Provide the (x, y) coordinate of the cell's center where the given text is located.  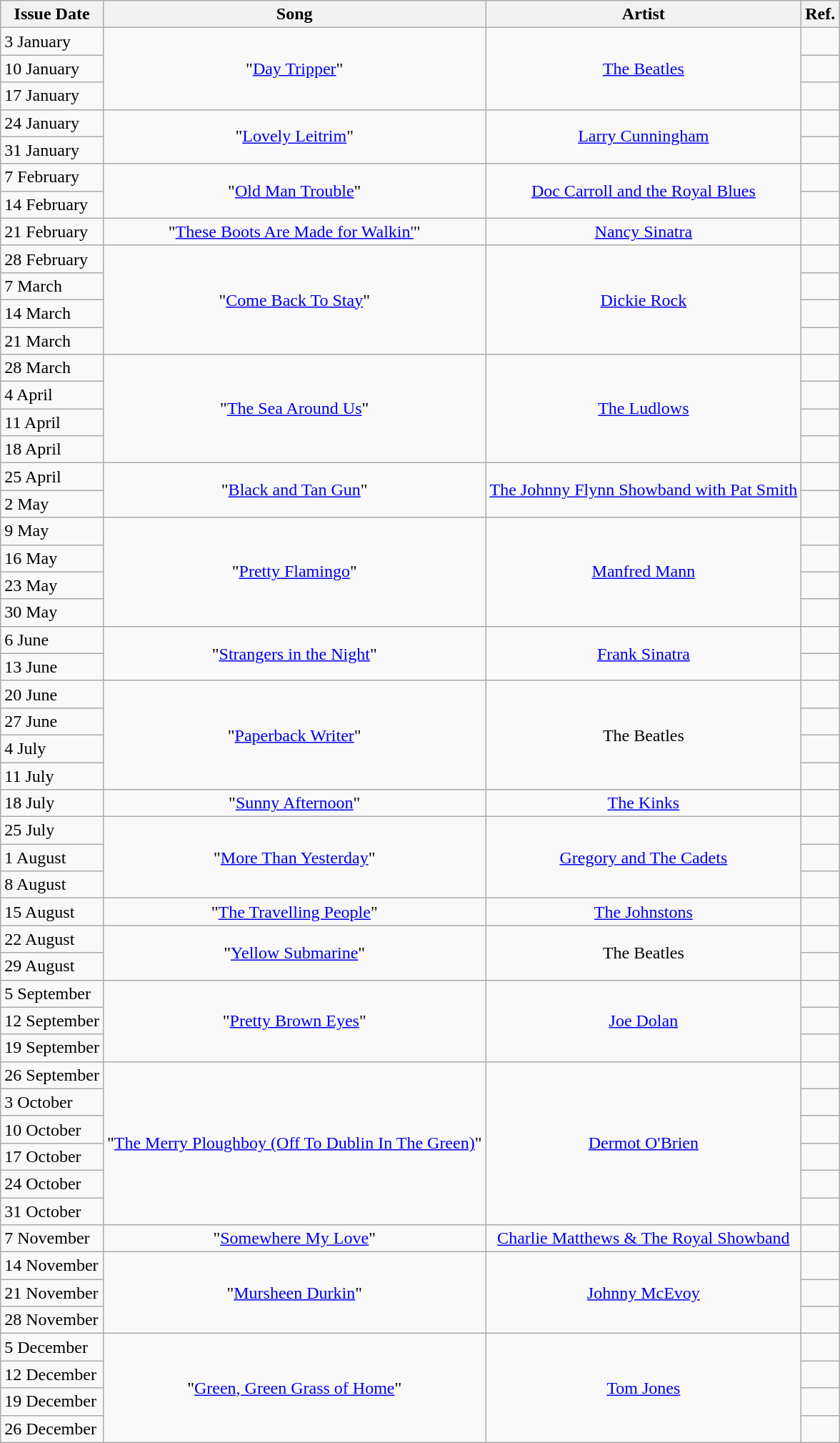
28 November (52, 1320)
11 July (52, 775)
Charlie Matthews & The Royal Showband (644, 1239)
24 October (52, 1184)
Larry Cunningham (644, 137)
Tom Jones (644, 1388)
26 December (52, 1429)
1 August (52, 858)
28 March (52, 368)
17 January (52, 96)
11 April (52, 422)
"Black and Tan Gun" (294, 490)
9 May (52, 531)
19 September (52, 1048)
"Paperback Writer" (294, 735)
The Johnstons (644, 912)
5 September (52, 993)
27 June (52, 721)
"Yellow Submarine" (294, 953)
Gregory and The Cadets (644, 858)
"Sunny Afternoon" (294, 803)
14 February (52, 204)
"Somewhere My Love" (294, 1239)
7 March (52, 286)
3 October (52, 1102)
"Pretty Brown Eyes" (294, 1021)
The Ludlows (644, 409)
23 May (52, 585)
15 August (52, 912)
Frank Sinatra (644, 653)
29 August (52, 966)
25 July (52, 830)
14 March (52, 313)
18 July (52, 803)
"The Sea Around Us" (294, 409)
10 October (52, 1129)
24 January (52, 123)
25 April (52, 477)
Dermot O'Brien (644, 1143)
Ref. (820, 14)
21 November (52, 1293)
12 September (52, 1021)
20 June (52, 694)
Doc Carroll and the Royal Blues (644, 191)
"These Boots Are Made for Walkin'" (294, 232)
Johnny McEvoy (644, 1293)
28 February (52, 259)
3 January (52, 41)
"Mursheen Durkin" (294, 1293)
17 October (52, 1156)
"Strangers in the Night" (294, 653)
7 November (52, 1239)
"Pretty Flamingo" (294, 572)
18 April (52, 450)
26 September (52, 1075)
4 April (52, 395)
Manfred Mann (644, 572)
Nancy Sinatra (644, 232)
16 May (52, 558)
"Old Man Trouble" (294, 191)
14 November (52, 1266)
"Day Tripper" (294, 69)
The Johnny Flynn Showband with Pat Smith (644, 490)
13 June (52, 667)
The Kinks (644, 803)
"Lovely Leitrim" (294, 137)
"More Than Yesterday" (294, 858)
Song (294, 14)
"Come Back To Stay" (294, 299)
Dickie Rock (644, 299)
22 August (52, 939)
"The Merry Ploughboy (Off To Dublin In The Green)" (294, 1143)
2 May (52, 504)
4 July (52, 748)
Artist (644, 14)
31 January (52, 150)
8 August (52, 885)
19 December (52, 1402)
10 January (52, 69)
21 March (52, 341)
21 February (52, 232)
Joe Dolan (644, 1021)
6 June (52, 640)
"Green, Green Grass of Home" (294, 1388)
Issue Date (52, 14)
30 May (52, 613)
5 December (52, 1347)
"The Travelling People" (294, 912)
7 February (52, 177)
31 October (52, 1211)
12 December (52, 1374)
